Extract the [X, Y] coordinate from the center of the cell holding the provided text.  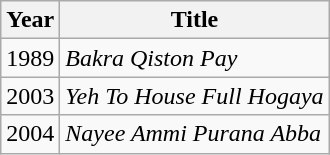
Nayee Ammi Purana Abba [194, 134]
2004 [30, 134]
Yeh To House Full Hogaya [194, 96]
Year [30, 20]
Title [194, 20]
Bakra Qiston Pay [194, 58]
1989 [30, 58]
2003 [30, 96]
